Find where the given text appears and provide that cell's center as (x, y) coordinate. 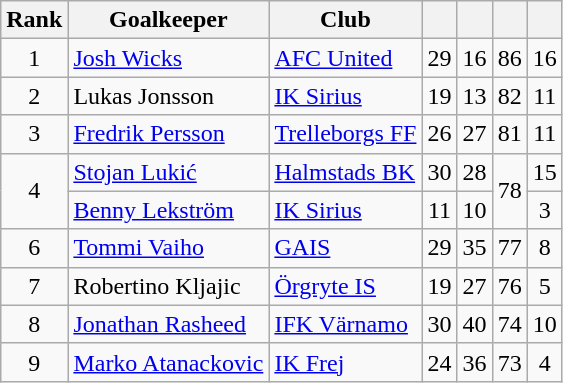
73 (510, 362)
74 (510, 324)
81 (510, 134)
Fredrik Persson (168, 134)
77 (510, 248)
Goalkeeper (168, 20)
40 (474, 324)
36 (474, 362)
5 (544, 286)
28 (474, 172)
6 (34, 248)
AFC United (346, 58)
Tommi Vaiho (168, 248)
Halmstads BK (346, 172)
Jonathan Rasheed (168, 324)
Lukas Jonsson (168, 96)
86 (510, 58)
35 (474, 248)
15 (544, 172)
Robertino Kljajic (168, 286)
Örgryte IS (346, 286)
Benny Lekström (168, 210)
7 (34, 286)
IFK Värnamo (346, 324)
Stojan Lukić (168, 172)
82 (510, 96)
Marko Atanackovic (168, 362)
2 (34, 96)
26 (440, 134)
76 (510, 286)
IK Frej (346, 362)
Rank (34, 20)
78 (510, 191)
GAIS (346, 248)
Josh Wicks (168, 58)
13 (474, 96)
Club (346, 20)
24 (440, 362)
Trelleborgs FF (346, 134)
9 (34, 362)
1 (34, 58)
